Provide the [x, y] coordinate of the cell's center where the given text is located.  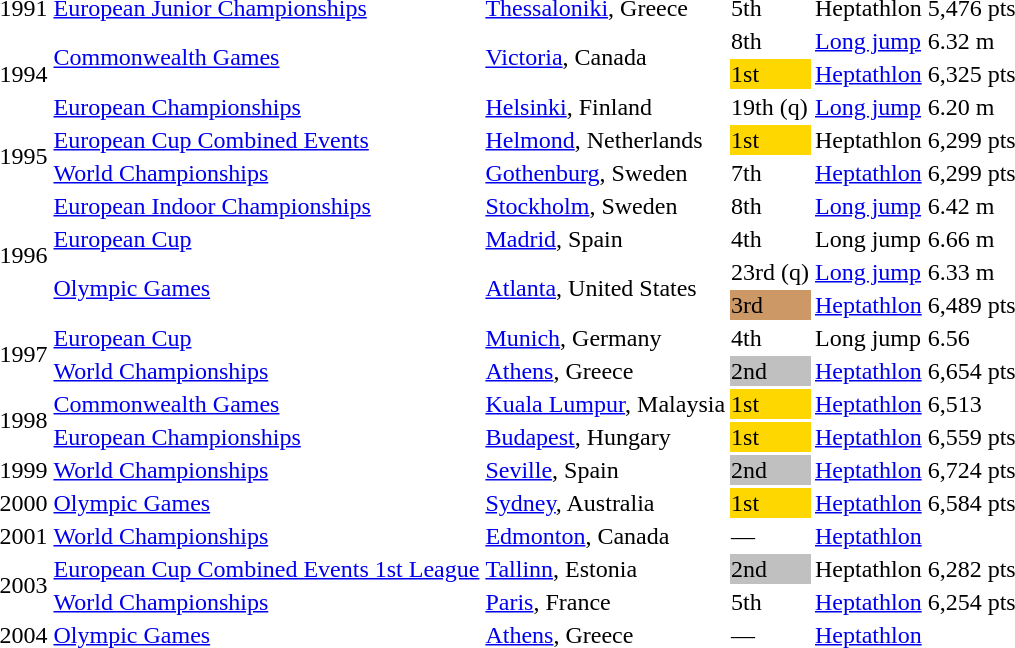
3rd [770, 305]
Edmonton, Canada [606, 536]
Munich, Germany [606, 338]
Helsinki, Finland [606, 107]
Helmond, Netherlands [606, 140]
European Indoor Championships [266, 206]
23rd (q) [770, 272]
Athens, Greece [606, 371]
European Cup Combined Events 1st League [266, 569]
Gothenburg, Sweden [606, 173]
Tallinn, Estonia [606, 569]
Kuala Lumpur, Malaysia [606, 404]
Stockholm, Sweden [606, 206]
— [770, 536]
European Cup Combined Events [266, 140]
Sydney, Australia [606, 503]
Seville, Spain [606, 470]
19th (q) [770, 107]
5th [770, 602]
Atlanta, United States [606, 288]
7th [770, 173]
Victoria, Canada [606, 58]
Paris, France [606, 602]
Budapest, Hungary [606, 437]
Madrid, Spain [606, 239]
